Detect which cell encompasses the target text, then output its [X, Y] center coordinate. 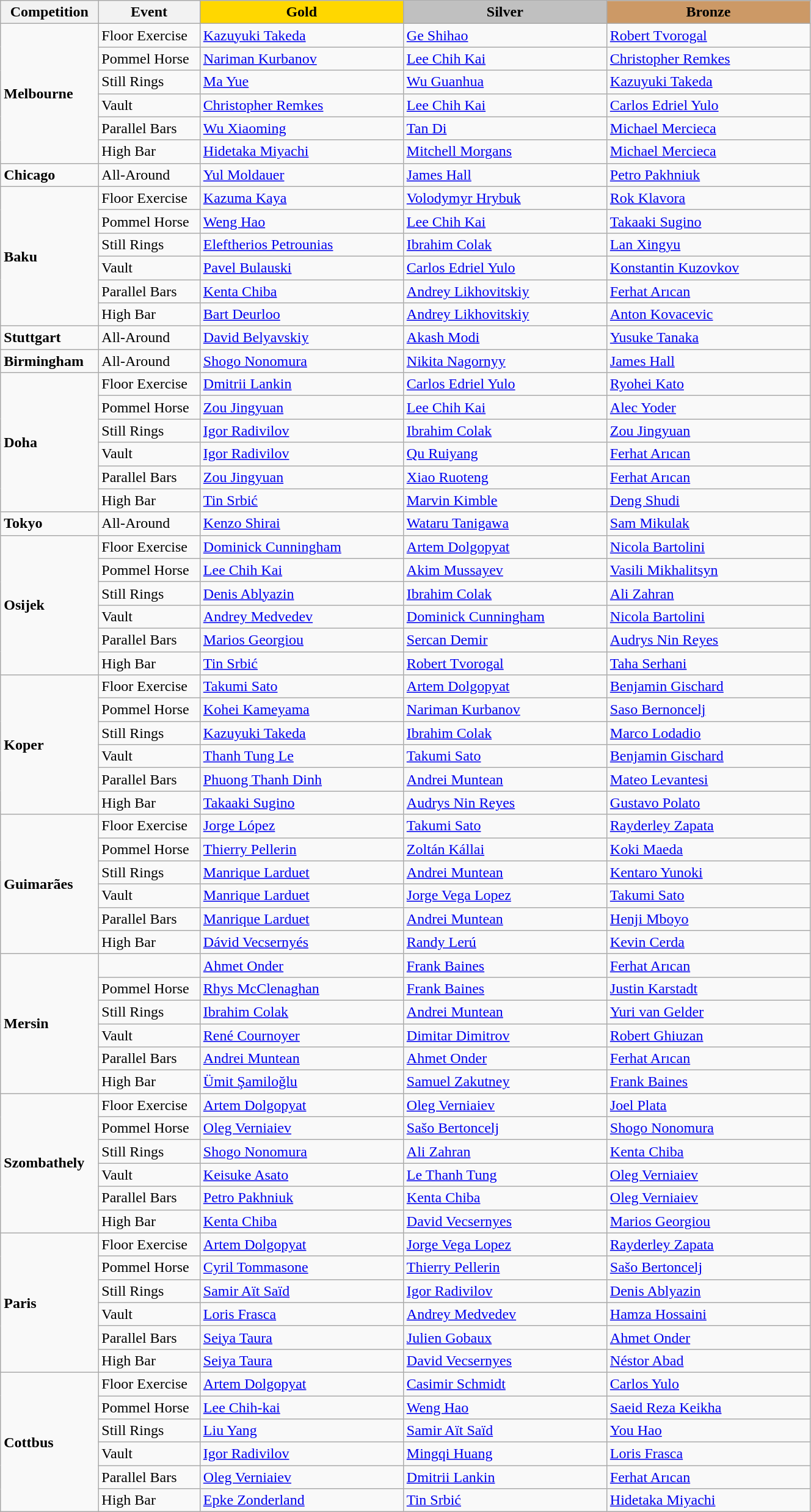
Volodymyr Hrybuk [504, 198]
Kevin Cerda [708, 942]
Kazuma Kaya [302, 198]
Keisuke Asato [302, 1175]
Qu Ruiyang [504, 454]
Samuel Zakutney [504, 1082]
René Cournoyer [302, 1035]
Melbourne [49, 93]
Nikita Nagornyy [504, 361]
Phuong Thanh Dinh [302, 780]
Mersin [49, 1023]
Epke Zonderland [302, 1500]
Alec Yoder [708, 407]
Néstor Abad [708, 1360]
Ümit Şamiloğlu [302, 1082]
Baku [49, 256]
Marvin Kimble [504, 500]
Sercan Demir [504, 640]
Yul Moldauer [302, 175]
Tokyo [49, 524]
Cottbus [49, 1442]
Akash Modi [504, 338]
Mateo Levantesi [708, 780]
Joel Plata [708, 1105]
Ge Shihao [504, 35]
Henji Mboyo [708, 919]
Gustavo Polato [708, 803]
Justin Karstadt [708, 988]
Thanh Tung Le [302, 756]
Konstantin Kuzovkov [708, 268]
Saeid Reza Keikha [708, 1407]
Osijek [49, 605]
Paris [49, 1302]
Szombathely [49, 1163]
Tan Di [504, 128]
Kentaro Yunoki [708, 872]
Rhys McClenaghan [302, 988]
Rok Klavora [708, 198]
Taha Serhani [708, 663]
Mingqi Huang [504, 1454]
Lee Chih-kai [302, 1407]
Ma Yue [302, 82]
Koper [49, 745]
Hamza Hossaini [708, 1314]
Gold [302, 12]
Chicago [49, 175]
Randy Lerú [504, 942]
Event [149, 12]
Casimir Schmidt [504, 1384]
Saso Bernoncelj [708, 710]
Competition [49, 12]
Pavel Bulauski [302, 268]
Dávid Vecsernyés [302, 942]
You Hao [708, 1431]
Koki Maeda [708, 849]
Julien Gobaux [504, 1337]
Kenzo Shirai [302, 524]
Xiao Ruoteng [504, 477]
Liu Yang [302, 1431]
Wu Guanhua [504, 82]
Cyril Tommasone [302, 1268]
Deng Shudi [708, 500]
Silver [504, 12]
Kohei Kameyama [302, 710]
Mitchell Morgans [504, 152]
Akim Mussayev [504, 570]
Le Thanh Tung [504, 1175]
Anton Kovacevic [708, 315]
Stuttgart [49, 338]
David Belyavskiy [302, 338]
Wu Xiaoming [302, 128]
Wataru Tanigawa [504, 524]
Ryohei Kato [708, 384]
Jorge López [302, 826]
Eleftherios Petrounias [302, 244]
Yuri van Gelder [708, 1012]
Marco Lodadio [708, 733]
Yusuke Tanaka [708, 338]
Bronze [708, 12]
Birmingham [49, 361]
Sam Mikulak [708, 524]
Zoltán Kállai [504, 849]
Guimarães [49, 884]
Vasili Mikhalitsyn [708, 570]
Lan Xingyu [708, 244]
Carlos Yulo [708, 1384]
Dimitar Dimitrov [504, 1035]
Bart Deurloo [302, 315]
Robert Ghiuzan [708, 1035]
Doha [49, 442]
